Extract the [X, Y] coordinate from the center of the cell holding the provided text.  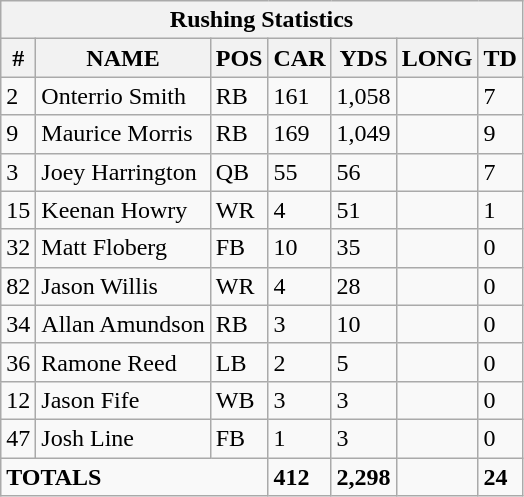
51 [364, 210]
82 [18, 286]
161 [300, 96]
1,058 [364, 96]
POS [239, 58]
Jason Fife [123, 400]
Allan Amundson [123, 324]
WB [239, 400]
Keenan Howry [123, 210]
CAR [300, 58]
15 [18, 210]
34 [18, 324]
1,049 [364, 134]
Ramone Reed [123, 362]
24 [500, 477]
NAME [123, 58]
169 [300, 134]
Josh Line [123, 438]
35 [364, 248]
LB [239, 362]
Jason Willis [123, 286]
Matt Floberg [123, 248]
YDS [364, 58]
Onterrio Smith [123, 96]
28 [364, 286]
2,298 [364, 477]
412 [300, 477]
5 [364, 362]
32 [18, 248]
36 [18, 362]
47 [18, 438]
Maurice Morris [123, 134]
12 [18, 400]
56 [364, 172]
QB [239, 172]
Rushing Statistics [262, 20]
Joey Harrington [123, 172]
55 [300, 172]
TD [500, 58]
LONG [437, 58]
TOTALS [134, 477]
# [18, 58]
